Determine the (x, y) coordinate at the center of the cell enclosing the given text.  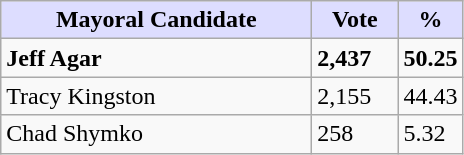
50.25 (430, 58)
2,155 (355, 96)
5.32 (430, 134)
Vote (355, 20)
Mayoral Candidate (156, 20)
Chad Shymko (156, 134)
Jeff Agar (156, 58)
2,437 (355, 58)
258 (355, 134)
Tracy Kingston (156, 96)
44.43 (430, 96)
% (430, 20)
